For the text-containing cell, return its midpoint in (X, Y) coordinate format. 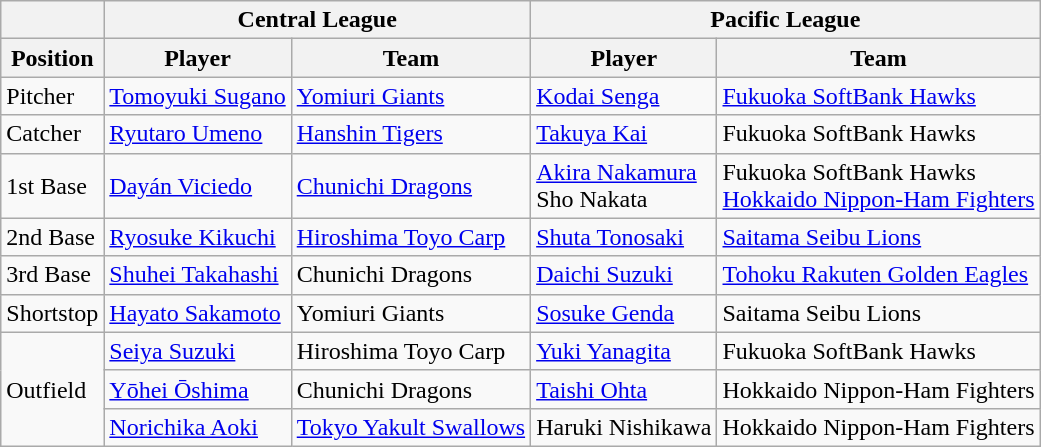
Haruki Nishikawa (624, 427)
Central League (318, 20)
Tomoyuki Sugano (198, 96)
Seiya Suzuki (198, 351)
Norichika Aoki (198, 427)
Sosuke Genda (624, 313)
Yōhei Ōshima (198, 389)
Position (52, 58)
Pitcher (52, 96)
Outfield (52, 389)
Tohoku Rakuten Golden Eagles (878, 275)
Daichi Suzuki (624, 275)
2nd Base (52, 237)
Kodai Senga (624, 96)
Ryutaro Umeno (198, 134)
Pacific League (786, 20)
Hanshin Tigers (410, 134)
Takuya Kai (624, 134)
Hayato Sakamoto (198, 313)
3rd Base (52, 275)
Shortstop (52, 313)
Taishi Ohta (624, 389)
Dayán Viciedo (198, 186)
Catcher (52, 134)
Fukuoka SoftBank HawksHokkaido Nippon-Ham Fighters (878, 186)
1st Base (52, 186)
Yuki Yanagita (624, 351)
Akira NakamuraSho Nakata (624, 186)
Shuta Tonosaki (624, 237)
Shuhei Takahashi (198, 275)
Ryosuke Kikuchi (198, 237)
Tokyo Yakult Swallows (410, 427)
